Detect which cell encompasses the target text, then output its (X, Y) center coordinate. 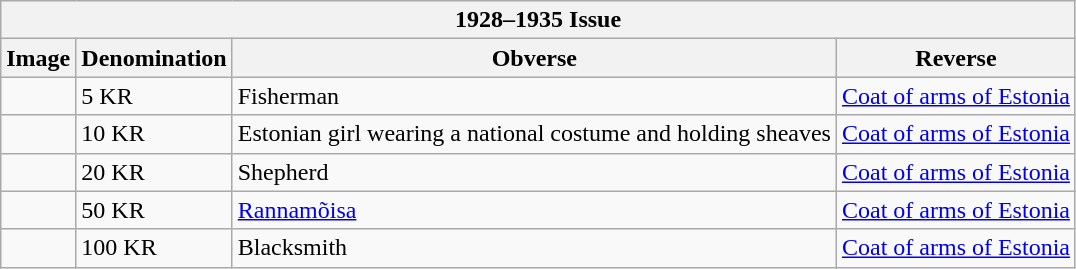
Rannamõisa (534, 210)
100 KR (154, 248)
Shepherd (534, 172)
5 KR (154, 96)
50 KR (154, 210)
Denomination (154, 58)
20 KR (154, 172)
Obverse (534, 58)
Fisherman (534, 96)
1928–1935 Issue (538, 20)
Image (38, 58)
Estonian girl wearing a national costume and holding sheaves (534, 134)
Reverse (956, 58)
Blacksmith (534, 248)
10 KR (154, 134)
